Return the [X, Y] coordinate for the center point of the cell that contains the specified text.  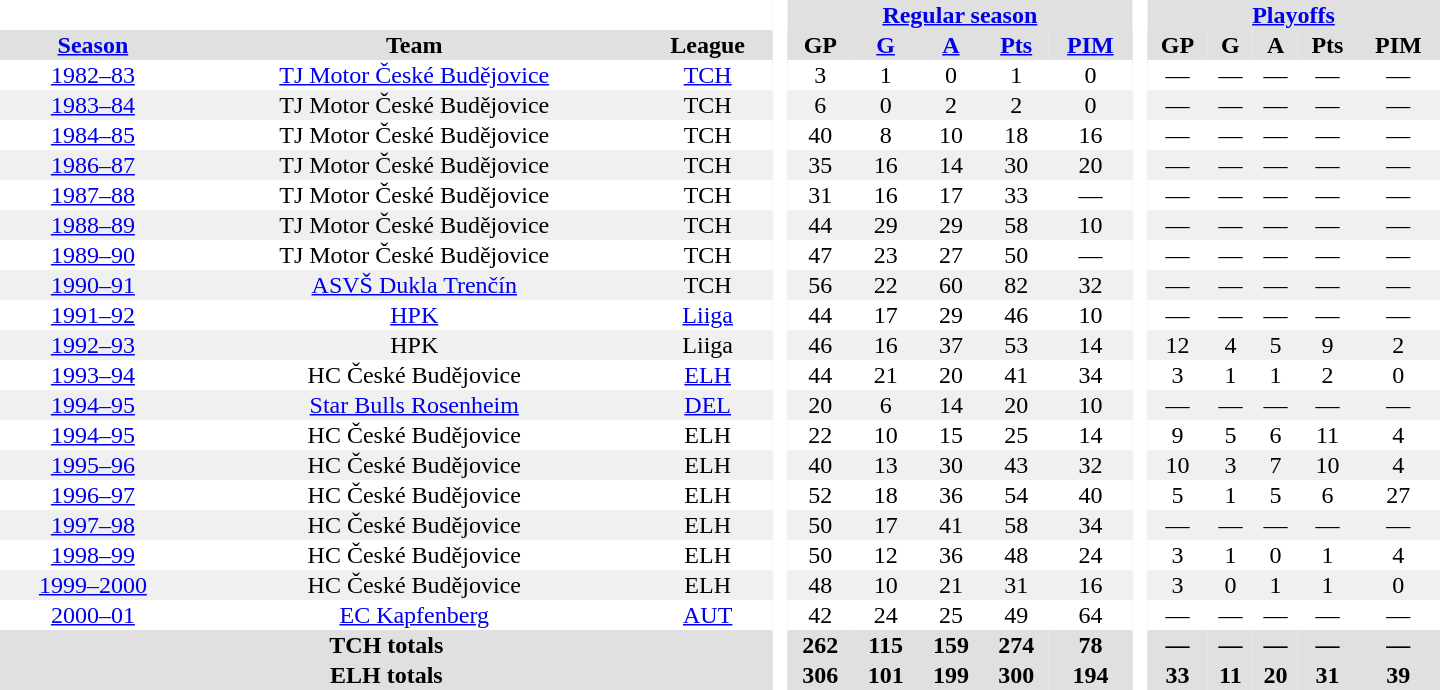
262 [820, 645]
2000–01 [93, 615]
39 [1398, 675]
Team [414, 45]
1987–88 [93, 195]
League [708, 45]
8 [886, 135]
7 [1276, 465]
194 [1090, 675]
1990–91 [93, 285]
199 [950, 675]
60 [950, 285]
Season [93, 45]
DEL [708, 405]
23 [886, 255]
1996–97 [93, 495]
35 [820, 165]
274 [1016, 645]
1992–93 [93, 345]
1998–99 [93, 555]
56 [820, 285]
1983–84 [93, 105]
43 [1016, 465]
53 [1016, 345]
1993–94 [93, 375]
52 [820, 495]
159 [950, 645]
1997–98 [93, 525]
82 [1016, 285]
47 [820, 255]
49 [1016, 615]
37 [950, 345]
115 [886, 645]
ELH totals [386, 675]
1989–90 [93, 255]
300 [1016, 675]
1999–2000 [93, 585]
54 [1016, 495]
1984–85 [93, 135]
Playoffs [1294, 15]
1991–92 [93, 315]
15 [950, 435]
TCH totals [386, 645]
Star Bulls Rosenheim [414, 405]
1995–96 [93, 465]
AUT [708, 615]
1982–83 [93, 75]
78 [1090, 645]
ASVŠ Dukla Trenčín [414, 285]
13 [886, 465]
64 [1090, 615]
EC Kapfenberg [414, 615]
Regular season [960, 15]
1986–87 [93, 165]
306 [820, 675]
101 [886, 675]
42 [820, 615]
1988–89 [93, 225]
